For the text-containing cell, return its midpoint in (X, Y) coordinate format. 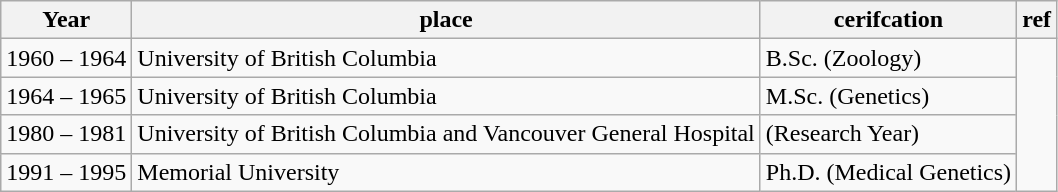
1980 – 1981 (66, 134)
place (446, 20)
1964 – 1965 (66, 96)
(Research Year) (888, 134)
Memorial University (446, 172)
Ph.D. (Medical Genetics) (888, 172)
1960 – 1964 (66, 58)
1991 – 1995 (66, 172)
B.Sc. (Zoology) (888, 58)
University of British Columbia and Vancouver General Hospital (446, 134)
cerifcation (888, 20)
M.Sc. (Genetics) (888, 96)
Year (66, 20)
ref (1037, 20)
